Pinpoint the cell where the given text exists, returning its [X, Y] midpoint coordinate. 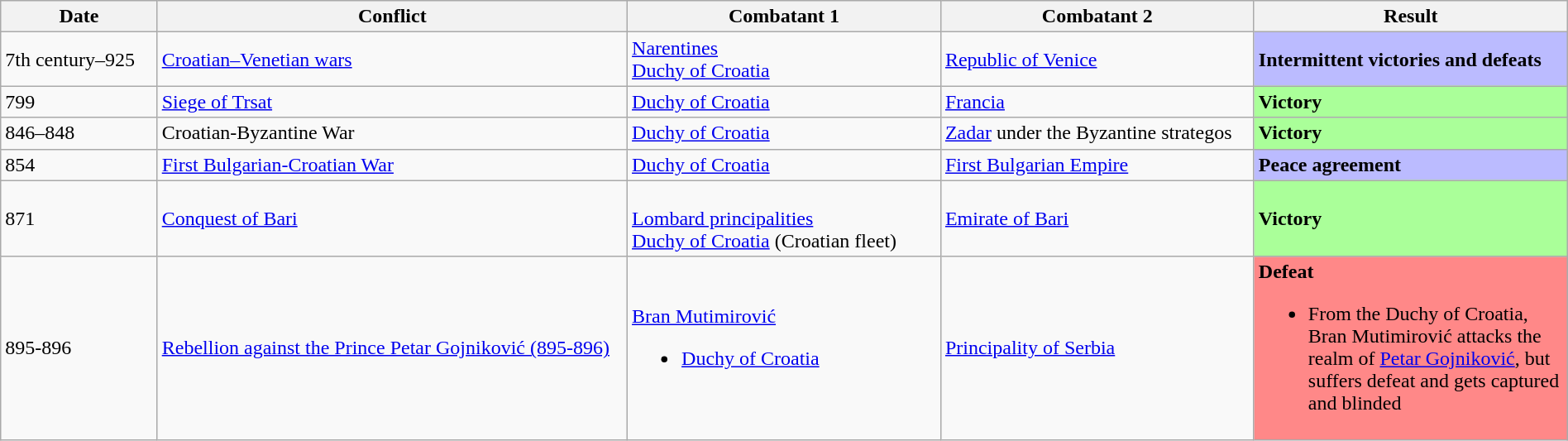
DefeatFrom the Duchy of Croatia, Bran Mutimirović attacks the realm of Petar Gojniković, but suffers defeat and gets captured and blinded [1411, 348]
Combatant 2 [1097, 17]
895-896 [79, 348]
Bran MutimirovićDuchy of Croatia [784, 348]
846–848 [79, 133]
Combatant 1 [784, 17]
First Bulgarian Empire [1097, 165]
Siege of Trsat [392, 102]
Principality of Serbia [1097, 348]
Peace agreement [1411, 165]
First Bulgarian-Croatian War [392, 165]
Intermittent victories and defeats [1411, 60]
7th century–925 [79, 60]
Republic of Venice [1097, 60]
871 [79, 218]
Rebellion against the Prince Petar Gojniković (895-896) [392, 348]
854 [79, 165]
Emirate of Bari [1097, 218]
Francia [1097, 102]
Zadar under the Byzantine strategos [1097, 133]
Date [79, 17]
Conquest of Bari [392, 218]
Lombard principalitiesDuchy of Croatia (Croatian fleet) [784, 218]
Result [1411, 17]
Conflict [392, 17]
Croatian-Byzantine War [392, 133]
NarentinesDuchy of Croatia [784, 60]
799 [79, 102]
Croatian–Venetian wars [392, 60]
